Identify which cell holds the provided text, then report its (X, Y) central coordinate. 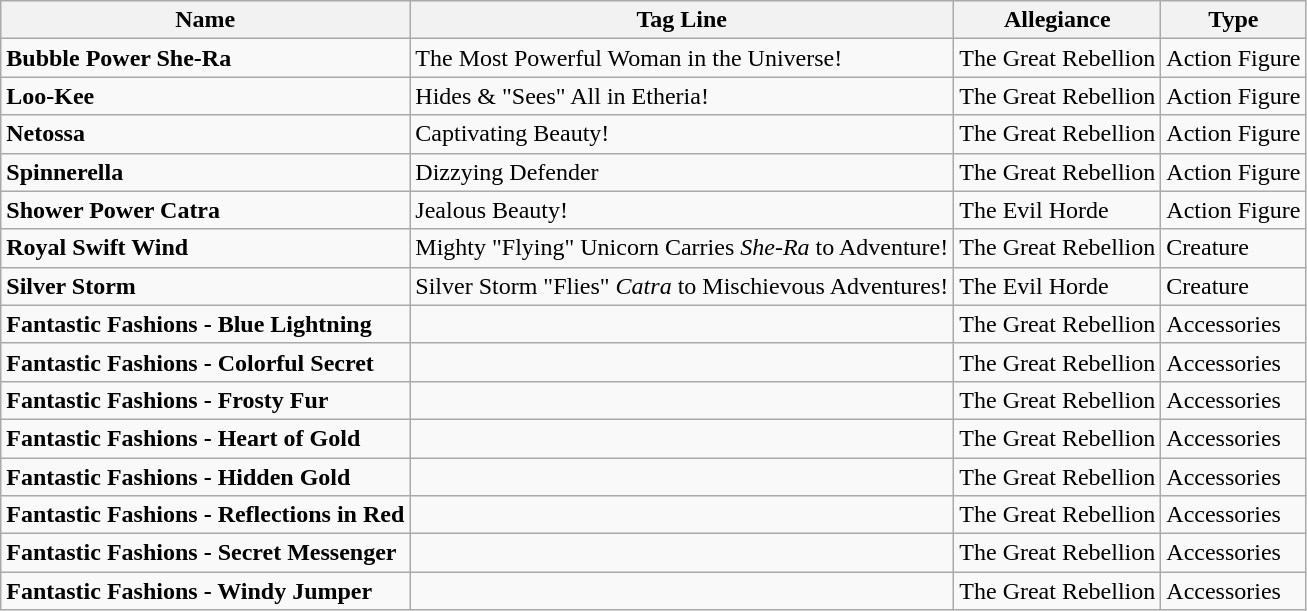
Fantastic Fashions - Frosty Fur (206, 400)
Fantastic Fashions - Hidden Gold (206, 477)
Fantastic Fashions - Reflections in Red (206, 515)
Silver Storm "Flies" Catra to Mischievous Adventures! (682, 286)
Type (1234, 20)
Fantastic Fashions - Heart of Gold (206, 438)
Shower Power Catra (206, 210)
The Most Powerful Woman in the Universe! (682, 58)
Jealous Beauty! (682, 210)
Fantastic Fashions - Windy Jumper (206, 591)
Allegiance (1058, 20)
Fantastic Fashions - Blue Lightning (206, 324)
Name (206, 20)
Fantastic Fashions - Secret Messenger (206, 553)
Dizzying Defender (682, 172)
Tag Line (682, 20)
Bubble Power She-Ra (206, 58)
Silver Storm (206, 286)
Captivating Beauty! (682, 134)
Loo-Kee (206, 96)
Mighty "Flying" Unicorn Carries She-Ra to Adventure! (682, 248)
Fantastic Fashions - Colorful Secret (206, 362)
Hides & "Sees" All in Etheria! (682, 96)
Netossa (206, 134)
Royal Swift Wind (206, 248)
Spinnerella (206, 172)
